Detect which cell encompasses the target text, then output its (X, Y) center coordinate. 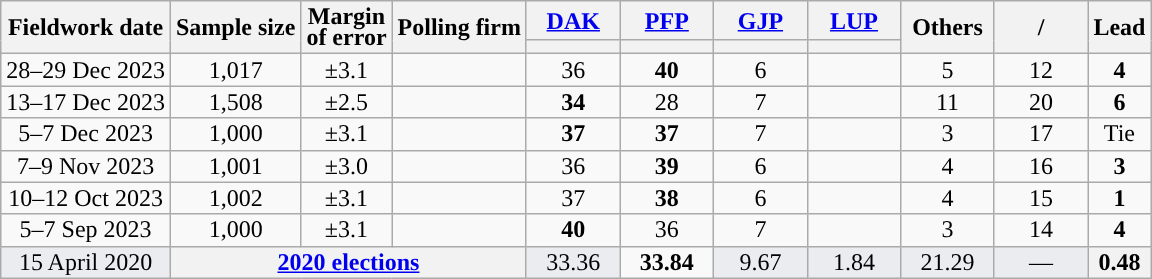
33.36 (573, 262)
39 (667, 166)
Sample size (235, 28)
10–12 Oct 2023 (86, 198)
5–7 Dec 2023 (86, 134)
0.48 (1120, 262)
38 (667, 198)
21.29 (948, 262)
Polling firm (459, 28)
34 (573, 102)
20 (1041, 102)
28–29 Dec 2023 (86, 70)
15 (1041, 198)
Others (948, 28)
1,001 (235, 166)
2020 elections (348, 262)
Tie (1120, 134)
1 (1120, 198)
12 (1041, 70)
16 (1041, 166)
PFP (667, 20)
±2.5 (346, 102)
1.84 (854, 262)
15 April 2020 (86, 262)
28 (667, 102)
±3.0 (346, 166)
7–9 Nov 2023 (86, 166)
33.84 (667, 262)
14 (1041, 230)
LUP (854, 20)
1,002 (235, 198)
5 (948, 70)
Lead (1120, 28)
1,017 (235, 70)
DAK (573, 20)
/ (1041, 28)
5–7 Sep 2023 (86, 230)
13–17 Dec 2023 (86, 102)
9.67 (761, 262)
Fieldwork date (86, 28)
11 (948, 102)
17 (1041, 134)
Marginof error (346, 28)
1,508 (235, 102)
GJP (761, 20)
— (1041, 262)
